Scan for the cell matching the given text and deliver its [x, y] coordinate at center. 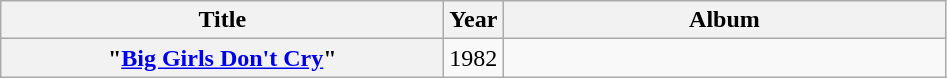
1982 [474, 58]
Album [724, 20]
"Big Girls Don't Cry" [222, 58]
Title [222, 20]
Year [474, 20]
